For the text-containing cell, return its midpoint in [X, Y] coordinate format. 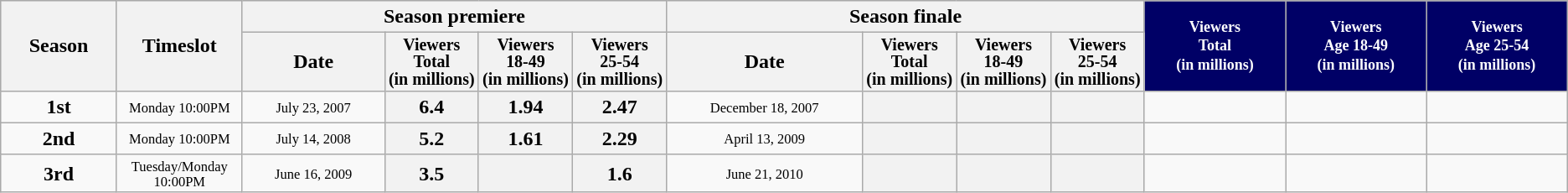
Tuesday/Monday 10:00PM [179, 173]
Season [59, 46]
Timeslot [179, 46]
ViewersAge 25-54(in millions) [1497, 46]
July 23, 2007 [313, 107]
6.4 [431, 107]
5.2 [431, 138]
July 14, 2008 [313, 138]
2.29 [620, 138]
2.47 [620, 107]
3.5 [431, 173]
ViewersAge 18-49(in millions) [1356, 46]
Season finale [905, 17]
ViewersTotal(in millions) [1215, 46]
December 18, 2007 [765, 107]
2nd [59, 138]
1.94 [525, 107]
1st [59, 107]
April 13, 2009 [765, 138]
Season premiere [454, 17]
1.6 [620, 173]
June 16, 2009 [313, 173]
June 21, 2010 [765, 173]
3rd [59, 173]
1.61 [525, 138]
